From the cell containing the given text, extract its center point as (x, y) coordinate. 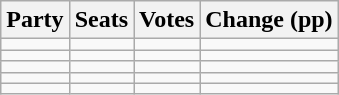
Party (35, 20)
Change (pp) (269, 20)
Seats (101, 20)
Votes (167, 20)
